Detect which cell encompasses the target text, then output its [x, y] center coordinate. 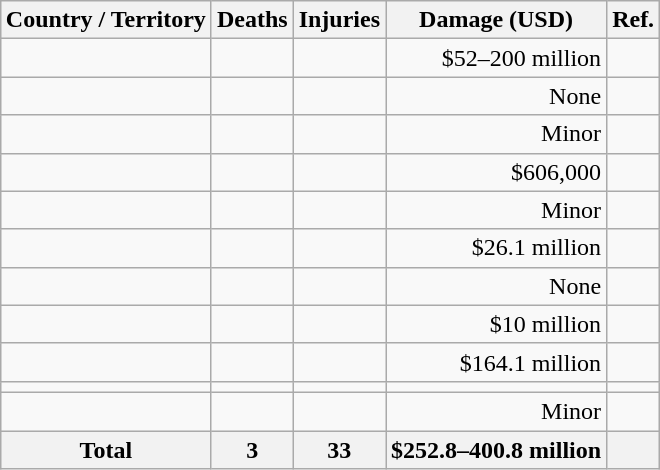
$164.1 million [496, 362]
Damage (USD) [496, 20]
Injuries [339, 20]
$26.1 million [496, 248]
Country / Territory [106, 20]
$10 million [496, 324]
3 [252, 449]
Ref. [634, 20]
33 [339, 449]
$52–200 million [496, 58]
$606,000 [496, 172]
Deaths [252, 20]
Total [106, 449]
$252.8–400.8 million [496, 449]
